Return the [X, Y] coordinate for the center point of the cell that contains the specified text.  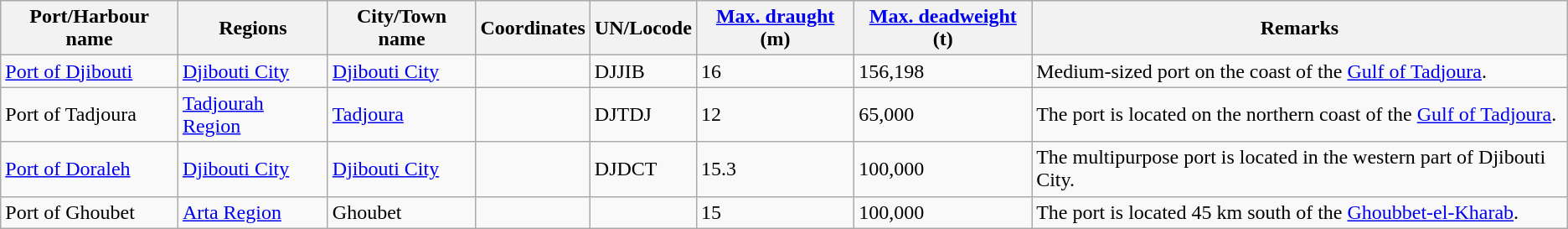
Port of Ghoubet [90, 212]
Coordinates [533, 29]
UN/Locode [643, 29]
Ghoubet [402, 212]
Port of Tadjoura [90, 114]
Max. draught (m) [775, 29]
City/Town name [402, 29]
The multipurpose port is located in the western part of Djibouti City. [1300, 169]
15.3 [775, 169]
Arta Region [253, 212]
156,198 [943, 71]
16 [775, 71]
12 [775, 114]
Regions [253, 29]
The port is located on the northern coast of the Gulf of Tadjoura. [1300, 114]
The port is located 45 km south of the Ghoubbet-el-Kharab. [1300, 212]
Tadjoura [402, 114]
DJDCT [643, 169]
Tadjourah Region [253, 114]
Port/Harbour name [90, 29]
65,000 [943, 114]
Port of Doraleh [90, 169]
DJJIB [643, 71]
DJTDJ [643, 114]
15 [775, 212]
Remarks [1300, 29]
Max. deadweight (t) [943, 29]
Medium-sized port on the coast of the Gulf of Tadjoura. [1300, 71]
Port of Djibouti [90, 71]
